From the cell containing the given text, extract its center point as (X, Y) coordinate. 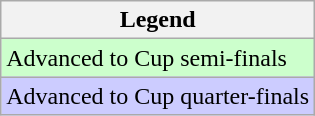
Advanced to Cup semi-finals (158, 58)
Legend (158, 20)
Advanced to Cup quarter-finals (158, 96)
